Search for the cell housing the specified text and yield its [X, Y] center coordinate. 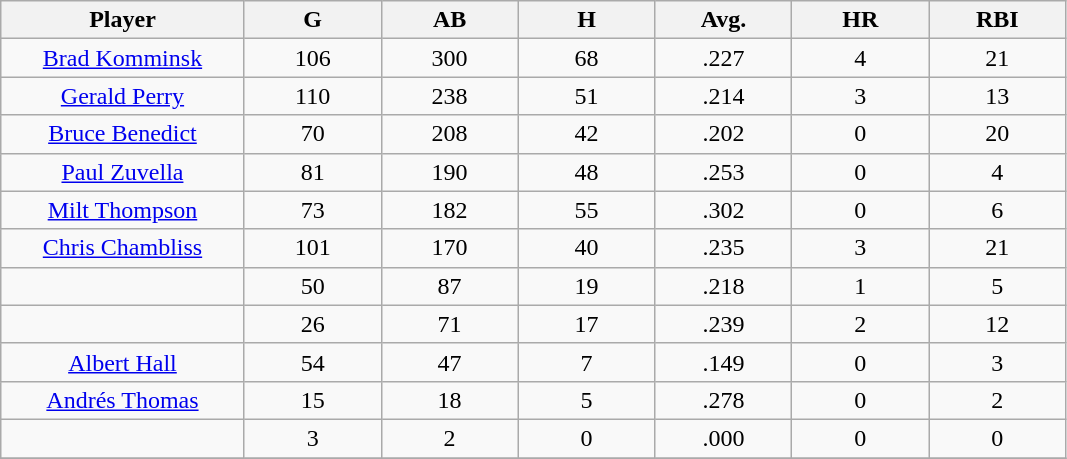
Albert Hall [122, 362]
101 [312, 248]
.239 [724, 324]
40 [586, 248]
26 [312, 324]
18 [450, 400]
68 [586, 58]
.149 [724, 362]
182 [450, 210]
Brad Komminsk [122, 58]
.218 [724, 286]
12 [998, 324]
Paul Zuvella [122, 172]
47 [450, 362]
54 [312, 362]
.000 [724, 438]
Gerald Perry [122, 96]
106 [312, 58]
73 [312, 210]
71 [450, 324]
50 [312, 286]
.302 [724, 210]
7 [586, 362]
Milt Thompson [122, 210]
.214 [724, 96]
190 [450, 172]
300 [450, 58]
17 [586, 324]
.202 [724, 134]
1 [860, 286]
19 [586, 286]
RBI [998, 20]
238 [450, 96]
87 [450, 286]
Player [122, 20]
.278 [724, 400]
H [586, 20]
G [312, 20]
42 [586, 134]
208 [450, 134]
110 [312, 96]
.227 [724, 58]
HR [860, 20]
13 [998, 96]
Bruce Benedict [122, 134]
55 [586, 210]
81 [312, 172]
Andrés Thomas [122, 400]
.253 [724, 172]
48 [586, 172]
51 [586, 96]
15 [312, 400]
20 [998, 134]
Chris Chambliss [122, 248]
6 [998, 210]
AB [450, 20]
70 [312, 134]
170 [450, 248]
.235 [724, 248]
Avg. [724, 20]
